Provide the (X, Y) coordinate of the cell's center where the given text is located.  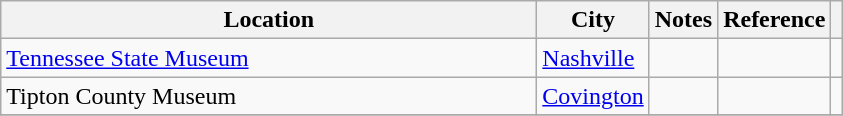
Location (269, 20)
Notes (683, 20)
City (593, 20)
Reference (774, 20)
Tipton County Museum (269, 96)
Covington (593, 96)
Nashville (593, 58)
Tennessee State Museum (269, 58)
